Identify which cell holds the provided text, then report its [x, y] central coordinate. 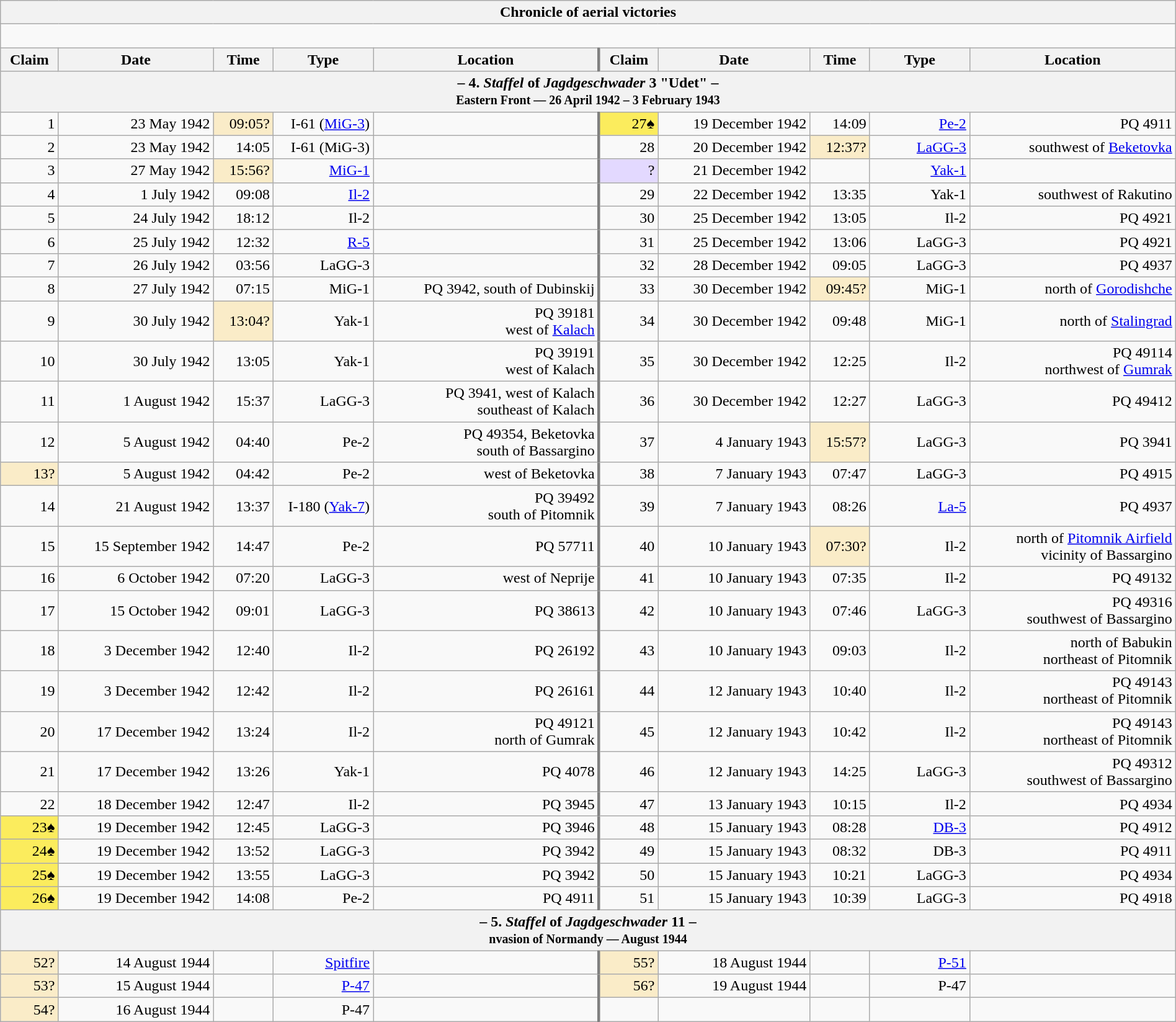
12:45 [243, 827]
09:05 [840, 265]
PQ 49312 southwest of Bassargino [1072, 772]
15 September 1942 [136, 546]
18 August 1944 [734, 962]
45 [629, 731]
PQ 39492 south of Pitomnik [486, 506]
1 August 1942 [136, 402]
31 [629, 241]
southwest of Rakutino [1072, 194]
PQ 4915 [1072, 474]
PQ 49114 northwest of Gumrak [1072, 361]
12:47 [243, 804]
13:24 [243, 731]
10:40 [840, 691]
18:12 [243, 218]
32 [629, 265]
13:52 [243, 851]
15:56? [243, 171]
10 [30, 361]
8 [30, 289]
P-51 [919, 962]
12:25 [840, 361]
52? [30, 962]
15:57? [840, 442]
28 December 1942 [734, 265]
10:21 [840, 874]
30 [629, 218]
14 August 1944 [136, 962]
43 [629, 650]
north of Pitomnik Airfieldvicinity of Bassargino [1072, 546]
49 [629, 851]
14:08 [243, 899]
07:30? [840, 546]
PQ 49132 [1072, 578]
southwest of Beketovka [1072, 147]
11 [30, 402]
5 [30, 218]
7 [30, 265]
PQ 49316 southwest of Bassargino [1072, 611]
PQ 38613 [486, 611]
26♠ [30, 899]
09:08 [243, 194]
07:20 [243, 578]
10:15 [840, 804]
24♠ [30, 851]
6 October 1942 [136, 578]
12:37? [840, 147]
I-180 (Yak-7) [324, 506]
west of Neprije [486, 578]
09:01 [243, 611]
PQ 4918 [1072, 899]
15 [30, 546]
PQ 3945 [486, 804]
10:42 [840, 731]
PQ 49121 north of Gumrak [486, 731]
north of Stalingrad [1072, 320]
13:06 [840, 241]
08:26 [840, 506]
47 [629, 804]
16 August 1944 [136, 1010]
14 [30, 506]
09:45? [840, 289]
27 July 1942 [136, 289]
2 [30, 147]
27♠ [629, 123]
22 [30, 804]
21 [30, 772]
15:37 [243, 402]
Spitfire [324, 962]
PQ 49412 [1072, 402]
west of Beketovka [486, 474]
50 [629, 874]
12:42 [243, 691]
PQ 3942, south of Dubinskij [486, 289]
17 [30, 611]
19 [30, 691]
20 December 1942 [734, 147]
34 [629, 320]
24 July 1942 [136, 218]
53? [30, 986]
13:55 [243, 874]
1 [30, 123]
39 [629, 506]
PQ 4078 [486, 772]
03:56 [243, 265]
PQ 4912 [1072, 827]
04:40 [243, 442]
51 [629, 899]
12:32 [243, 241]
13? [30, 474]
26 July 1942 [136, 265]
29 [629, 194]
33 [629, 289]
16 [30, 578]
22 December 1942 [734, 194]
09:03 [840, 650]
37 [629, 442]
4 [30, 194]
PQ 39181 west of Kalach [486, 320]
23♠ [30, 827]
13:35 [840, 194]
42 [629, 611]
PQ 57711 [486, 546]
08:28 [840, 827]
54? [30, 1010]
R-5 [324, 241]
27 May 1942 [136, 171]
35 [629, 361]
07:46 [840, 611]
46 [629, 772]
38 [629, 474]
18 December 1942 [136, 804]
41 [629, 578]
12:27 [840, 402]
9 [30, 320]
36 [629, 402]
15 August 1944 [136, 986]
15 October 1942 [136, 611]
4 January 1943 [734, 442]
44 [629, 691]
PQ 49354, Beketovka south of Bassargino [486, 442]
25♠ [30, 874]
14:09 [840, 123]
04:42 [243, 474]
PQ 26192 [486, 650]
13:26 [243, 772]
– 4. Staffel of Jagdgeschwader 3 "Udet" –Eastern Front — 26 April 1942 – 3 February 1943 [588, 92]
09:48 [840, 320]
13 January 1943 [734, 804]
– 5. Staffel of Jagdgeschwader 11 –nvasion of Normandy — August 1944 [588, 931]
? [629, 171]
07:47 [840, 474]
19 August 1944 [734, 986]
PQ 3941 [1072, 442]
PQ 26161 [486, 691]
21 August 1942 [136, 506]
25 July 1942 [136, 241]
18 [30, 650]
12:40 [243, 650]
07:35 [840, 578]
La-5 [919, 506]
PQ 39191 west of Kalach [486, 361]
6 [30, 241]
55? [629, 962]
40 [629, 546]
north of Gorodishche [1072, 289]
20 [30, 731]
13:04? [243, 320]
14:47 [243, 546]
21 December 1942 [734, 171]
07:15 [243, 289]
28 [629, 147]
48 [629, 827]
PQ 3946 [486, 827]
08:32 [840, 851]
09:05? [243, 123]
PQ 3941, west of Kalach southeast of Kalach [486, 402]
north of Babukin northeast of Pitomnik [1072, 650]
56? [629, 986]
14:25 [840, 772]
1 July 1942 [136, 194]
13:37 [243, 506]
12 [30, 442]
3 [30, 171]
14:05 [243, 147]
10:39 [840, 899]
Chronicle of aerial victories [588, 12]
